For the text-containing cell, return its midpoint in [x, y] coordinate format. 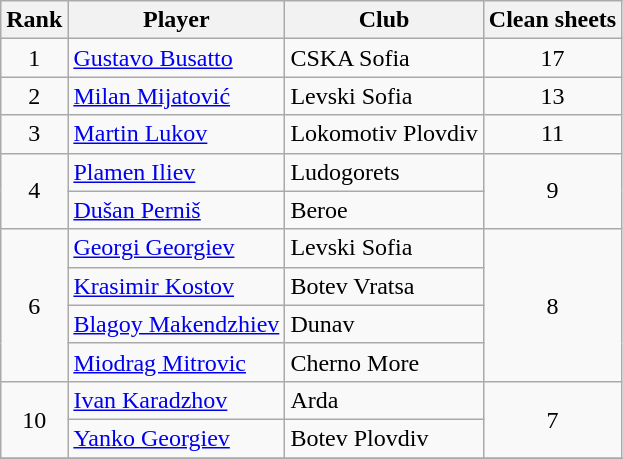
2 [34, 96]
Lokomotiv Plovdiv [384, 134]
9 [552, 191]
Dunav [384, 324]
Botev Plovdiv [384, 438]
17 [552, 58]
Dušan Perniš [176, 210]
Miodrag Mitrovic [176, 362]
11 [552, 134]
Gustavo Busatto [176, 58]
Plamen Iliev [176, 172]
3 [34, 134]
1 [34, 58]
8 [552, 305]
6 [34, 305]
Milan Mijatović [176, 96]
13 [552, 96]
Martin Lukov [176, 134]
4 [34, 191]
Beroe [384, 210]
7 [552, 419]
Botev Vratsa [384, 286]
Arda [384, 400]
10 [34, 419]
Player [176, 20]
CSKA Sofia [384, 58]
Yanko Georgiev [176, 438]
Ivan Karadzhov [176, 400]
Blagoy Makendzhiev [176, 324]
Rank [34, 20]
Krasimir Kostov [176, 286]
Cherno More [384, 362]
Clean sheets [552, 20]
Club [384, 20]
Ludogorets [384, 172]
Georgi Georgiev [176, 248]
